Extract the [X, Y] coordinate from the center of the cell holding the provided text.  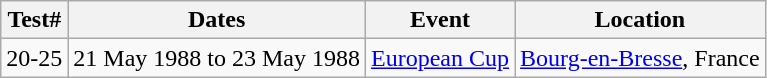
Bourg-en-Bresse, France [640, 58]
21 May 1988 to 23 May 1988 [217, 58]
20-25 [34, 58]
Test# [34, 20]
Event [440, 20]
European Cup [440, 58]
Location [640, 20]
Dates [217, 20]
